Detect which cell encompasses the target text, then output its (X, Y) center coordinate. 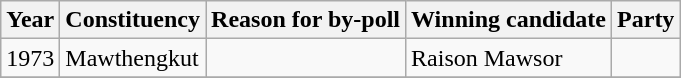
Year (30, 20)
Party (646, 20)
Mawthengkut (133, 58)
Raison Mawsor (509, 58)
Winning candidate (509, 20)
1973 (30, 58)
Constituency (133, 20)
Reason for by-poll (306, 20)
